Provide the [x, y] coordinate of the cell's center where the given text is located.  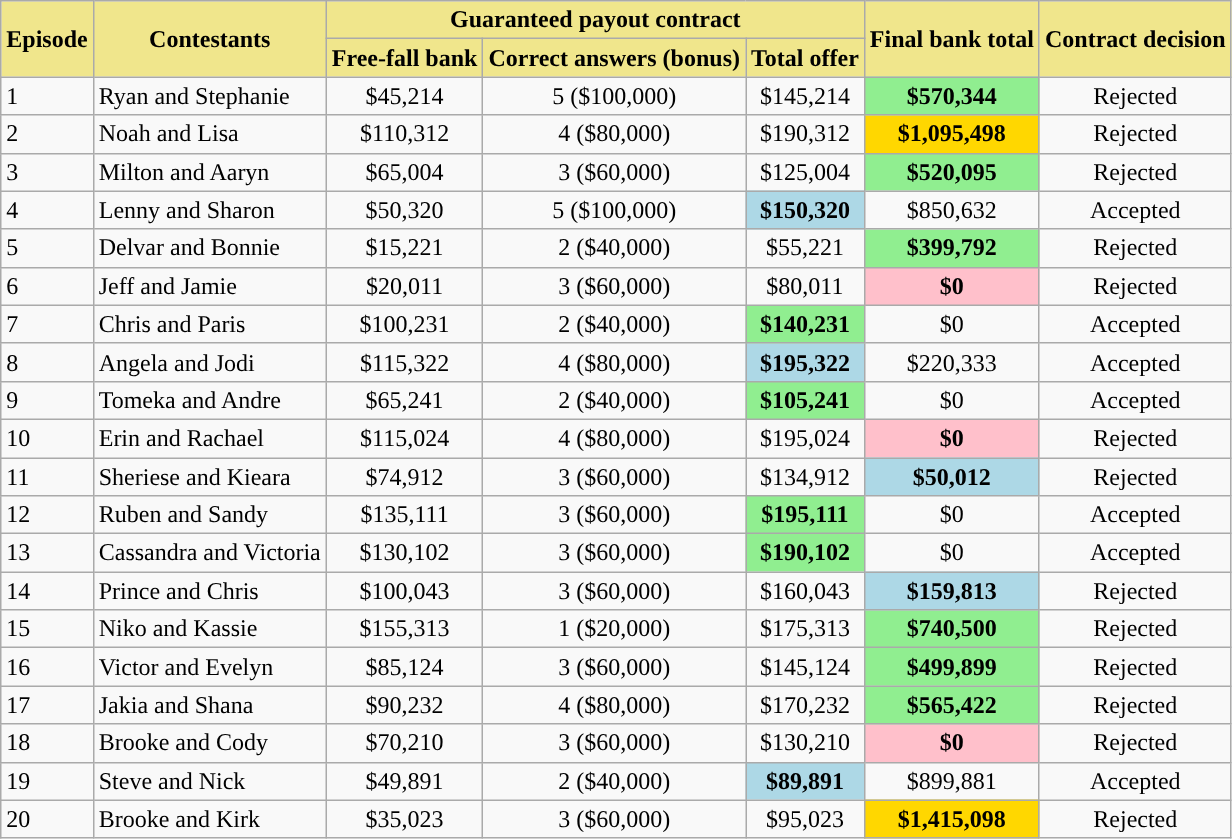
$1,095,498 [952, 134]
$80,011 [806, 286]
$170,232 [806, 705]
$35,023 [404, 819]
Tomeka and Andre [210, 400]
$220,333 [952, 362]
$160,043 [806, 591]
18 [47, 743]
$90,232 [404, 705]
$159,813 [952, 591]
$195,322 [806, 362]
Delvar and Bonnie [210, 248]
Contestants [210, 39]
Chris and Paris [210, 324]
$850,632 [952, 210]
$499,899 [952, 667]
Angela and Jodi [210, 362]
Jakia and Shana [210, 705]
$110,312 [404, 134]
11 [47, 477]
$65,004 [404, 172]
$135,111 [404, 515]
1 [47, 96]
7 [47, 324]
$190,102 [806, 553]
$20,011 [404, 286]
Brooke and Cody [210, 743]
$89,891 [806, 781]
10 [47, 438]
$145,214 [806, 96]
Correct answers (bonus) [614, 58]
$130,210 [806, 743]
$115,024 [404, 438]
16 [47, 667]
9 [47, 400]
$520,095 [952, 172]
Victor and Evelyn [210, 667]
3 [47, 172]
15 [47, 629]
4 [47, 210]
$1,415,098 [952, 819]
$155,313 [404, 629]
$570,344 [952, 96]
Final bank total [952, 39]
$399,792 [952, 248]
$565,422 [952, 705]
$195,024 [806, 438]
Erin and Rachael [210, 438]
Episode [47, 39]
$140,231 [806, 324]
$50,320 [404, 210]
$65,241 [404, 400]
2 [47, 134]
$195,111 [806, 515]
$100,043 [404, 591]
$145,124 [806, 667]
5 [47, 248]
$15,221 [404, 248]
$134,912 [806, 477]
$45,214 [404, 96]
$50,012 [952, 477]
$70,210 [404, 743]
12 [47, 515]
Brooke and Kirk [210, 819]
20 [47, 819]
Ruben and Sandy [210, 515]
$105,241 [806, 400]
$85,124 [404, 667]
Total offer [806, 58]
Sheriese and Kieara [210, 477]
$125,004 [806, 172]
1 ($20,000) [614, 629]
$899,881 [952, 781]
Ryan and Stephanie [210, 96]
$740,500 [952, 629]
Lenny and Sharon [210, 210]
17 [47, 705]
$74,912 [404, 477]
$95,023 [806, 819]
Guaranteed payout contract [595, 20]
14 [47, 591]
13 [47, 553]
8 [47, 362]
19 [47, 781]
$55,221 [806, 248]
Jeff and Jamie [210, 286]
$150,320 [806, 210]
Contract decision [1135, 39]
Niko and Kassie [210, 629]
Noah and Lisa [210, 134]
$130,102 [404, 553]
$190,312 [806, 134]
Prince and Chris [210, 591]
6 [47, 286]
$49,891 [404, 781]
$115,322 [404, 362]
$100,231 [404, 324]
Free-fall bank [404, 58]
Steve and Nick [210, 781]
Milton and Aaryn [210, 172]
$175,313 [806, 629]
Cassandra and Victoria [210, 553]
